For the text-containing cell, return its midpoint in (X, Y) coordinate format. 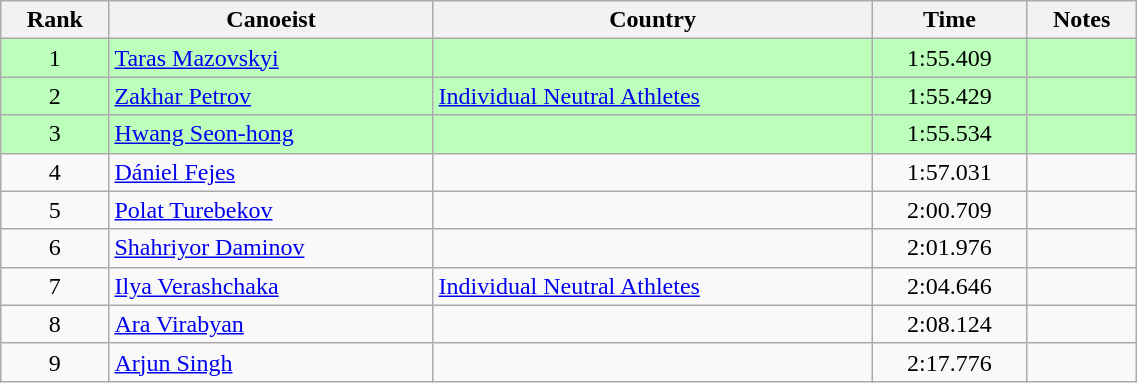
3 (55, 134)
1:57.031 (949, 172)
1:55.409 (949, 58)
Shahriyor Daminov (271, 248)
2:08.124 (949, 324)
1:55.534 (949, 134)
Notes (1082, 20)
Rank (55, 20)
Country (652, 20)
6 (55, 248)
1 (55, 58)
2:17.776 (949, 362)
7 (55, 286)
8 (55, 324)
Arjun Singh (271, 362)
Dániel Fejes (271, 172)
4 (55, 172)
Time (949, 20)
Taras Mazovskyi (271, 58)
Ilya Verashchaka (271, 286)
2:01.976 (949, 248)
Polat Turebekov (271, 210)
Canoeist (271, 20)
2:00.709 (949, 210)
5 (55, 210)
Ara Virabyan (271, 324)
Zakhar Petrov (271, 96)
1:55.429 (949, 96)
2 (55, 96)
9 (55, 362)
Hwang Seon-hong (271, 134)
2:04.646 (949, 286)
